Output the [X, Y] coordinate of the center of the cell containing the given text.  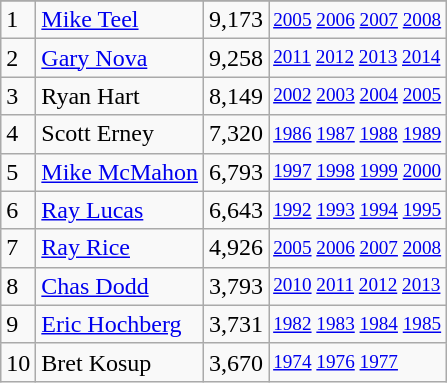
Gary Nova [120, 58]
1 [18, 20]
4 [18, 134]
9 [18, 324]
3,670 [236, 362]
4,926 [236, 248]
Scott Erney [120, 134]
1974 1976 1977 [358, 362]
Mike Teel [120, 20]
Bret Kosup [120, 362]
9,258 [236, 58]
1986 1987 1988 1989 [358, 134]
2010 2011 2012 2013 [358, 286]
5 [18, 172]
3 [18, 96]
6,793 [236, 172]
Ray Lucas [120, 210]
7,320 [236, 134]
8,149 [236, 96]
Ray Rice [120, 248]
3,731 [236, 324]
9,173 [236, 20]
2 [18, 58]
1997 1998 1999 2000 [358, 172]
Eric Hochberg [120, 324]
1982 1983 1984 1985 [358, 324]
6 [18, 210]
8 [18, 286]
Ryan Hart [120, 96]
7 [18, 248]
10 [18, 362]
Mike McMahon [120, 172]
6,643 [236, 210]
2002 2003 2004 2005 [358, 96]
1992 1993 1994 1995 [358, 210]
Chas Dodd [120, 286]
2011 2012 2013 2014 [358, 58]
3,793 [236, 286]
